Detect which cell encompasses the target text, then output its (X, Y) center coordinate. 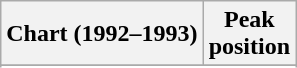
Peakposition (249, 34)
Chart (1992–1993) (102, 34)
